Locate the cell with the specified text and output its [x, y] center coordinate. 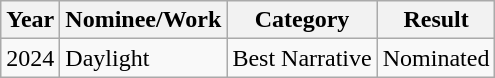
Year [30, 20]
2024 [30, 58]
Daylight [144, 58]
Nominee/Work [144, 20]
Result [436, 20]
Best Narrative [302, 58]
Category [302, 20]
Nominated [436, 58]
